Return [X, Y] of the center of cell containing provided text 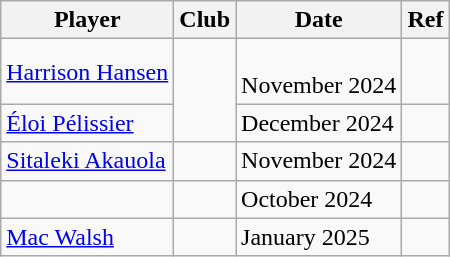
Sitaleki Akauola [88, 161]
Date [319, 20]
Ref [426, 20]
Club [205, 20]
Harrison Hansen [88, 72]
December 2024 [319, 123]
Mac Walsh [88, 237]
January 2025 [319, 237]
Éloi Pélissier [88, 123]
Player [88, 20]
October 2024 [319, 199]
